Scan for the cell matching the given text and deliver its [x, y] coordinate at center. 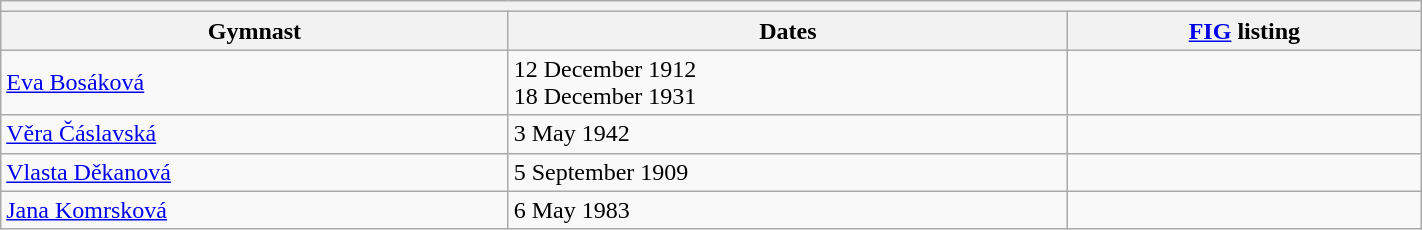
Věra Čáslavská [254, 134]
Dates [788, 31]
Vlasta Děkanová [254, 172]
Jana Komrsková [254, 210]
3 May 1942 [788, 134]
12 December 191218 December 1931 [788, 82]
5 September 1909 [788, 172]
FIG listing [1245, 31]
Eva Bosáková [254, 82]
Gymnast [254, 31]
6 May 1983 [788, 210]
